Capture the cell that displays the provided text and extract its (x, y) central coordinate. 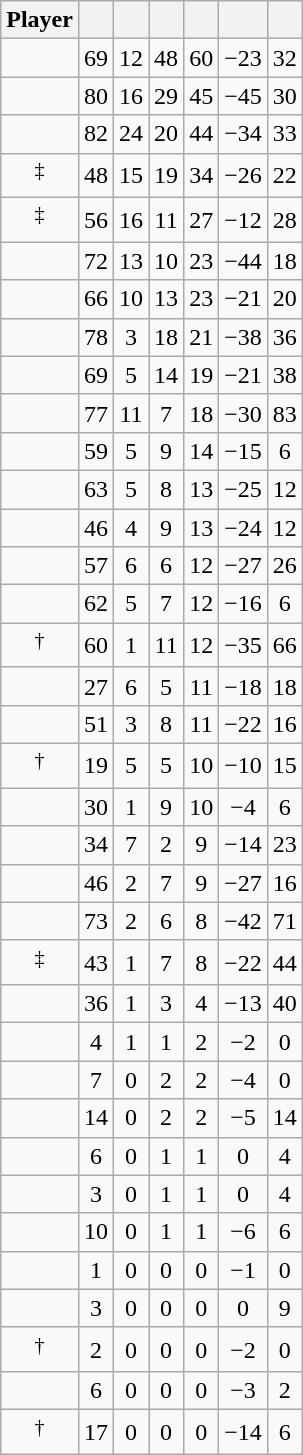
−16 (244, 604)
59 (96, 451)
Player (40, 20)
57 (96, 566)
29 (166, 96)
−6 (244, 1232)
40 (284, 1004)
−10 (244, 766)
33 (284, 134)
−34 (244, 134)
77 (96, 413)
−24 (244, 528)
56 (96, 220)
43 (96, 962)
26 (284, 566)
−15 (244, 451)
−35 (244, 646)
−30 (244, 413)
−13 (244, 1004)
62 (96, 604)
−26 (244, 176)
−12 (244, 220)
−5 (244, 1118)
63 (96, 489)
−1 (244, 1270)
71 (284, 921)
−38 (244, 337)
24 (132, 134)
−23 (244, 58)
−45 (244, 96)
38 (284, 375)
83 (284, 413)
28 (284, 220)
72 (96, 261)
−42 (244, 921)
80 (96, 96)
21 (202, 337)
22 (284, 176)
32 (284, 58)
82 (96, 134)
51 (96, 724)
73 (96, 921)
17 (96, 1432)
−18 (244, 686)
−25 (244, 489)
45 (202, 96)
78 (96, 337)
−3 (244, 1391)
−44 (244, 261)
